From the cell containing the given text, extract its center point as (X, Y) coordinate. 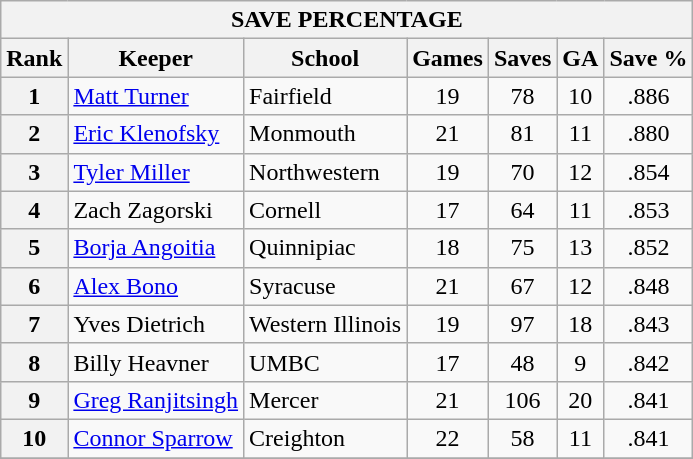
3 (34, 172)
Save % (648, 58)
GA (580, 58)
.854 (648, 172)
48 (522, 362)
UMBC (326, 362)
7 (34, 324)
Yves Dietrich (156, 324)
58 (522, 438)
.848 (648, 286)
Fairfield (326, 96)
Saves (522, 58)
Connor Sparrow (156, 438)
22 (448, 438)
75 (522, 248)
.852 (648, 248)
64 (522, 210)
Rank (34, 58)
Borja Angoitia (156, 248)
Billy Heavner (156, 362)
Keeper (156, 58)
Northwestern (326, 172)
81 (522, 134)
78 (522, 96)
67 (522, 286)
1 (34, 96)
Eric Klenofsky (156, 134)
13 (580, 248)
.853 (648, 210)
Western Illinois (326, 324)
Matt Turner (156, 96)
8 (34, 362)
2 (34, 134)
Cornell (326, 210)
School (326, 58)
Quinnipiac (326, 248)
Games (448, 58)
Creighton (326, 438)
Tyler Miller (156, 172)
20 (580, 400)
97 (522, 324)
Syracuse (326, 286)
.842 (648, 362)
.843 (648, 324)
.886 (648, 96)
4 (34, 210)
70 (522, 172)
106 (522, 400)
Monmouth (326, 134)
Greg Ranjitsingh (156, 400)
SAVE PERCENTAGE (347, 20)
.880 (648, 134)
Zach Zagorski (156, 210)
Alex Bono (156, 286)
6 (34, 286)
Mercer (326, 400)
5 (34, 248)
